Identify which cell holds the provided text, then report its (X, Y) central coordinate. 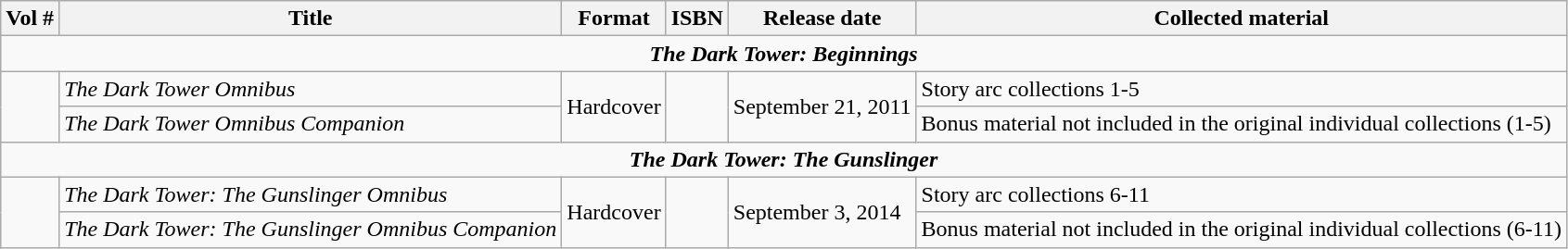
Story arc collections 6-11 (1241, 194)
Collected material (1241, 19)
Release date (822, 19)
September 3, 2014 (822, 212)
Story arc collections 1-5 (1241, 89)
The Dark Tower Omnibus Companion (311, 124)
Bonus material not included in the original individual collections (6-11) (1241, 230)
September 21, 2011 (822, 106)
The Dark Tower: The Gunslinger Omnibus Companion (311, 230)
The Dark Tower: Beginnings (784, 54)
The Dark Tower: The Gunslinger (784, 159)
Bonus material not included in the original individual collections (1-5) (1241, 124)
Title (311, 19)
Vol # (30, 19)
The Dark Tower Omnibus (311, 89)
ISBN (697, 19)
Format (614, 19)
The Dark Tower: The Gunslinger Omnibus (311, 194)
